Search for the cell housing the specified text and yield its (x, y) center coordinate. 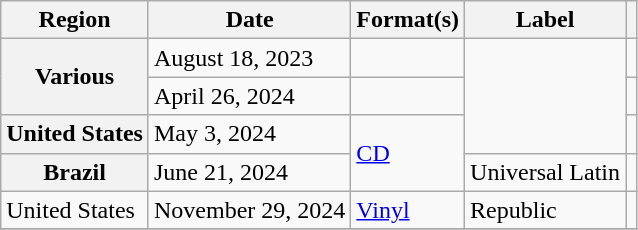
August 18, 2023 (249, 58)
April 26, 2024 (249, 96)
November 29, 2024 (249, 210)
Brazil (75, 172)
Republic (546, 210)
Label (546, 20)
Universal Latin (546, 172)
Format(s) (408, 20)
May 3, 2024 (249, 134)
CD (408, 153)
Date (249, 20)
June 21, 2024 (249, 172)
Region (75, 20)
Vinyl (408, 210)
Various (75, 77)
